Provide the (x, y) coordinate of the cell's center where the given text is located.  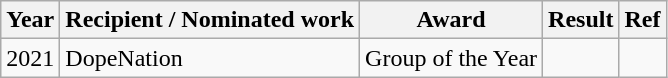
2021 (30, 58)
Award (452, 20)
Year (30, 20)
Ref (642, 20)
DopeNation (210, 58)
Recipient / Nominated work (210, 20)
Group of the Year (452, 58)
Result (581, 20)
